Extract the [X, Y] coordinate from the center of the cell holding the provided text.  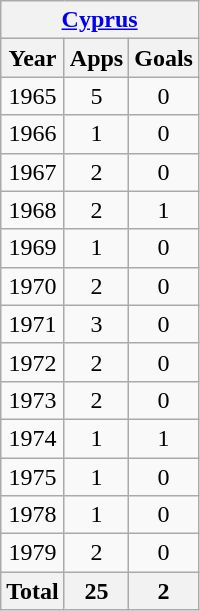
3 [96, 324]
Year [33, 58]
1965 [33, 96]
1974 [33, 438]
1968 [33, 210]
1967 [33, 172]
1970 [33, 286]
1972 [33, 362]
1973 [33, 400]
1978 [33, 515]
1975 [33, 477]
1979 [33, 553]
Cyprus [100, 20]
5 [96, 96]
1971 [33, 324]
1969 [33, 248]
Apps [96, 58]
Total [33, 591]
25 [96, 591]
Goals [164, 58]
1966 [33, 134]
